Determine the [x, y] coordinate at the center of the cell enclosing the given text.  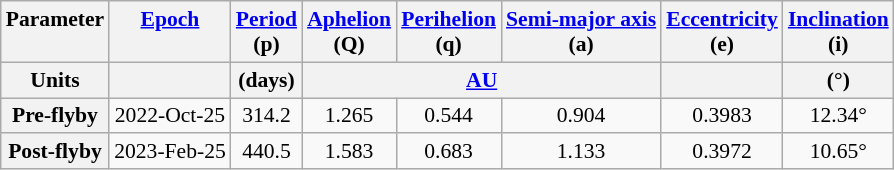
(days) [266, 80]
Eccentricity(e) [722, 32]
(°) [838, 80]
0.683 [448, 152]
Pre-flyby [55, 116]
0.904 [581, 116]
10.65° [838, 152]
1.583 [349, 152]
2022-Oct-25 [170, 116]
1.265 [349, 116]
Epoch [170, 32]
2023-Feb-25 [170, 152]
314.2 [266, 116]
Aphelion(Q) [349, 32]
Units [55, 80]
Post-flyby [55, 152]
0.3972 [722, 152]
Parameter [55, 32]
1.133 [581, 152]
Semi-major axis(a) [581, 32]
Inclination(i) [838, 32]
0.3983 [722, 116]
0.544 [448, 116]
12.34° [838, 116]
AU [482, 80]
Period(p) [266, 32]
Perihelion(q) [448, 32]
440.5 [266, 152]
